From the cell containing the given text, extract its center point as (x, y) coordinate. 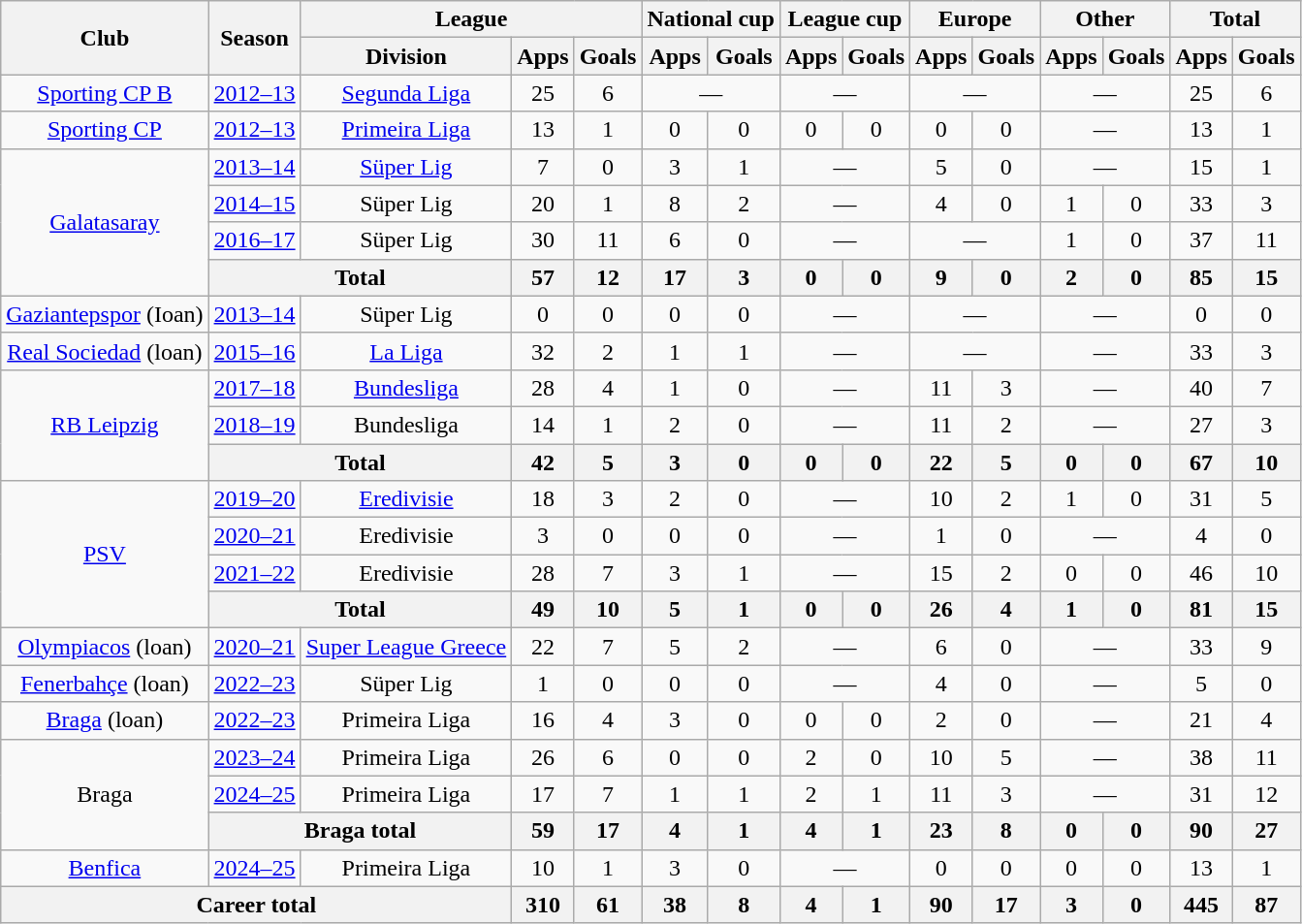
21 (1201, 720)
85 (1201, 277)
Fenerbahçe (loan) (105, 684)
PSV (105, 555)
Sporting CP B (105, 93)
61 (608, 905)
40 (1201, 388)
20 (543, 204)
Season (254, 38)
81 (1201, 610)
32 (543, 351)
2018–19 (254, 425)
Braga (loan) (105, 720)
Braga total (361, 831)
Benfica (105, 868)
18 (543, 499)
14 (543, 425)
Real Sociedad (loan) (105, 351)
46 (1201, 573)
League (471, 19)
Europe (975, 19)
49 (543, 610)
Other (1105, 19)
2016–17 (254, 240)
Olympiacos (loan) (105, 647)
La Liga (406, 351)
Super League Greece (406, 647)
RB Leipzig (105, 425)
16 (543, 720)
42 (543, 462)
37 (1201, 240)
Galatasaray (105, 222)
Sporting CP (105, 130)
Division (406, 56)
67 (1201, 462)
National cup (711, 19)
2017–18 (254, 388)
Gaziantepspor (Ioan) (105, 314)
Braga (105, 794)
57 (543, 277)
2015–16 (254, 351)
2014–15 (254, 204)
Segunda Liga (406, 93)
310 (543, 905)
2021–22 (254, 573)
League cup (844, 19)
445 (1201, 905)
23 (941, 831)
Career total (256, 905)
2019–20 (254, 499)
Club (105, 38)
2023–24 (254, 757)
87 (1266, 905)
30 (543, 240)
59 (543, 831)
